From the cell containing the given text, extract its center point as [X, Y] coordinate. 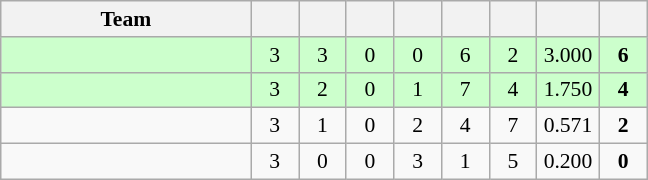
3.000 [568, 55]
0.200 [568, 162]
0.571 [568, 126]
Team [126, 19]
5 [513, 162]
1.750 [568, 90]
